Pinpoint the cell where the given text exists, returning its (x, y) midpoint coordinate. 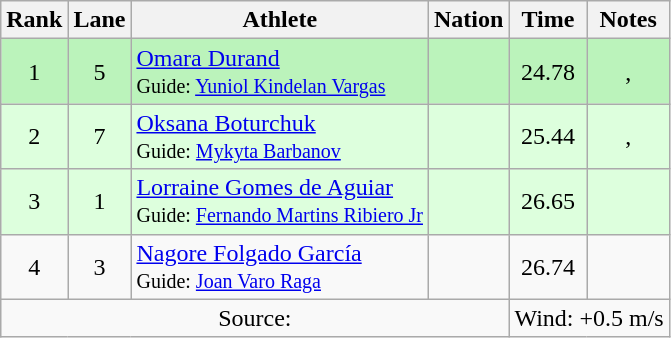
26.65 (548, 202)
Rank (34, 20)
5 (100, 72)
Source: (255, 318)
26.74 (548, 266)
Omara DurandGuide: Yuniol Kindelan Vargas (280, 72)
Wind: +0.5 m/s (589, 318)
Lane (100, 20)
Nagore Folgado GarcíaGuide: Joan Varo Raga (280, 266)
Lorraine Gomes de AguiarGuide: Fernando Martins Ribiero Jr (280, 202)
Oksana BoturchukGuide: Mykyta Barbanov (280, 136)
Athlete (280, 20)
25.44 (548, 136)
4 (34, 266)
Time (548, 20)
24.78 (548, 72)
Nation (469, 20)
7 (100, 136)
Notes (628, 20)
2 (34, 136)
